Pinpoint the cell where the given text exists, returning its (X, Y) midpoint coordinate. 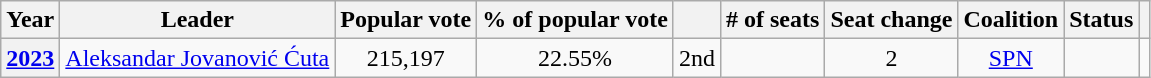
# of seats (772, 20)
22.55% (576, 58)
Status (1102, 20)
2nd (696, 58)
215,197 (406, 58)
2 (892, 58)
Coalition (1011, 20)
2023 (30, 58)
Seat change (892, 20)
Year (30, 20)
Leader (198, 20)
% of popular vote (576, 20)
Aleksandar Jovanović Ćuta (198, 58)
Popular vote (406, 20)
SPN (1011, 58)
